Identify which cell holds the provided text, then report its [x, y] central coordinate. 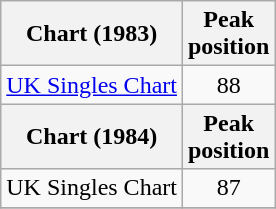
87 [228, 188]
Chart (1984) [92, 136]
88 [228, 85]
Chart (1983) [92, 34]
